Pinpoint the cell where the given text exists, returning its [X, Y] midpoint coordinate. 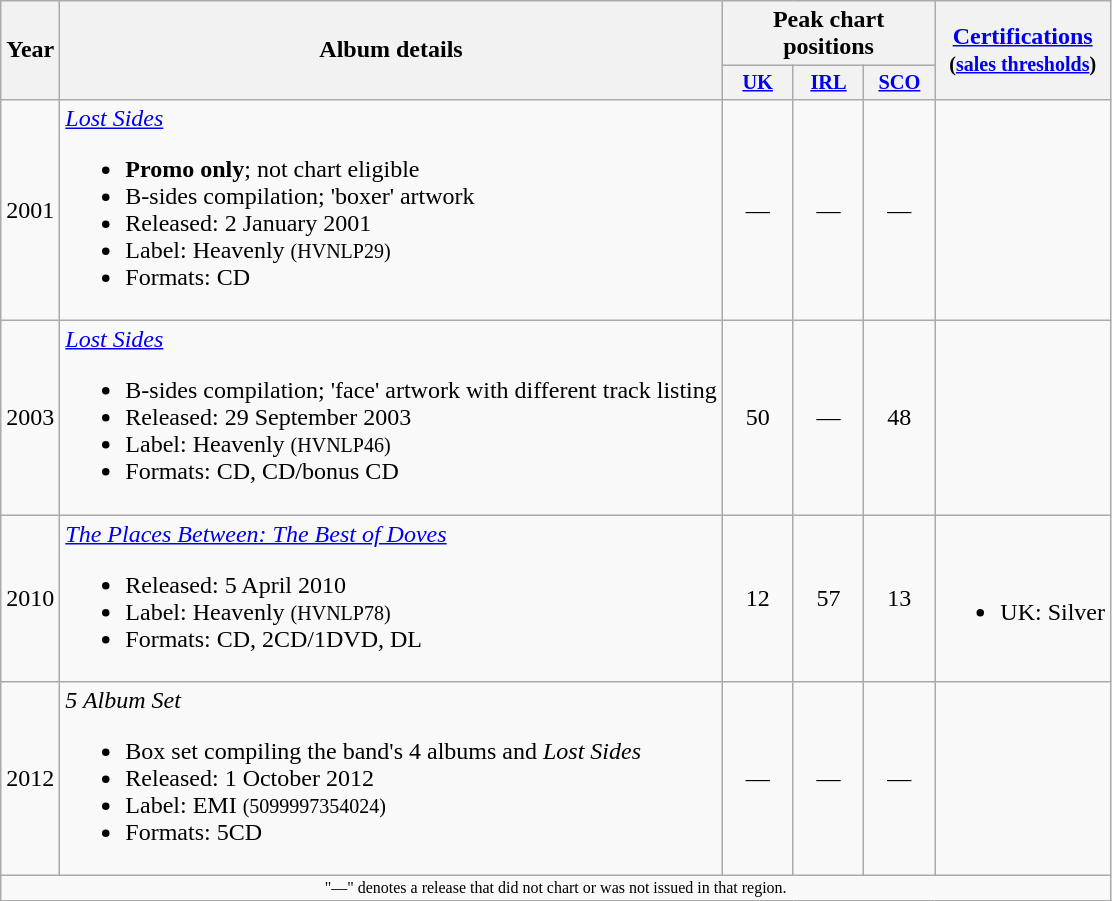
13 [900, 598]
2010 [30, 598]
IRL [828, 83]
2012 [30, 779]
UK: Silver [1023, 598]
Certifications(sales thresholds) [1023, 50]
UK [758, 83]
2001 [30, 210]
Album details [391, 50]
"—" denotes a release that did not chart or was not issued in that region. [556, 888]
50 [758, 418]
2003 [30, 418]
Lost SidesPromo only; not chart eligibleB-sides compilation; 'boxer' artworkReleased: 2 January 2001Label: Heavenly (HVNLP29)Formats: CD [391, 210]
Year [30, 50]
57 [828, 598]
Peak chart positions [828, 34]
48 [900, 418]
SCO [900, 83]
5 Album SetBox set compiling the band's 4 albums and Lost SidesReleased: 1 October 2012Label: EMI (5099997354024)Formats: 5CD [391, 779]
The Places Between: The Best of DovesReleased: 5 April 2010Label: Heavenly (HVNLP78)Formats: CD, 2CD/1DVD, DL [391, 598]
12 [758, 598]
